Return (x, y) of the center of cell containing provided text 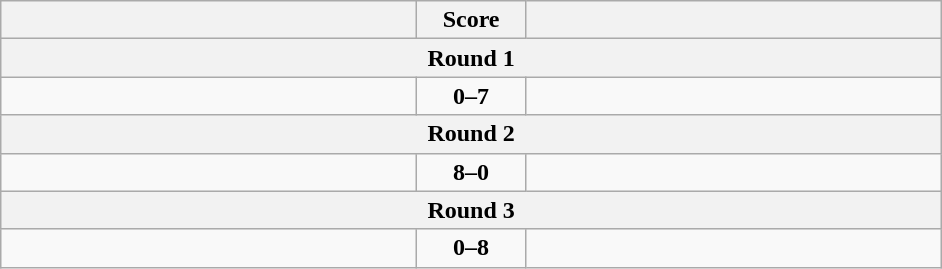
Score (472, 20)
8–0 (472, 172)
0–7 (472, 96)
Round 1 (472, 58)
0–8 (472, 248)
Round 3 (472, 210)
Round 2 (472, 134)
